From the cell containing the given text, extract its center point as (x, y) coordinate. 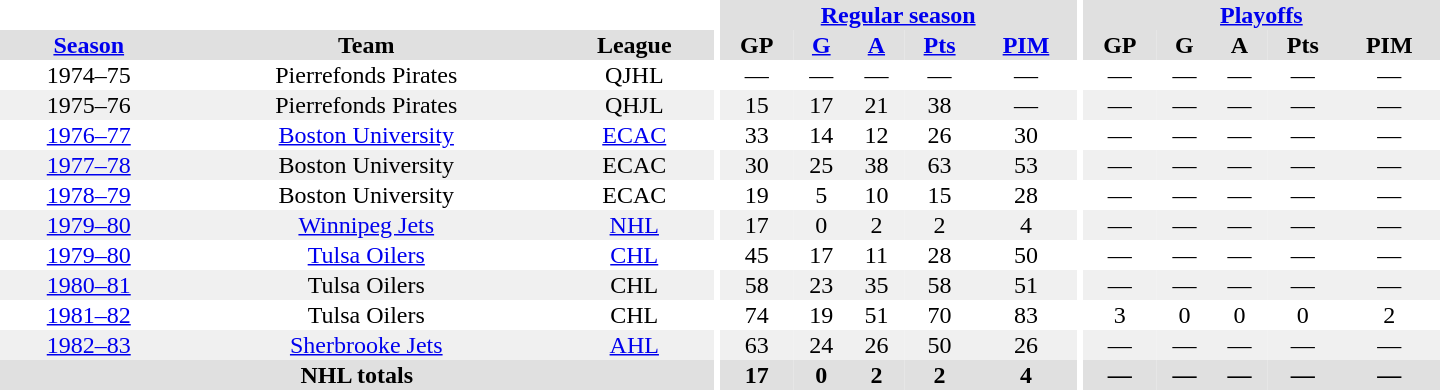
1974–75 (89, 75)
AHL (634, 345)
1982–83 (89, 345)
24 (822, 345)
Sherbrooke Jets (366, 345)
74 (757, 315)
1981–82 (89, 315)
NHL (634, 225)
1978–79 (89, 195)
QJHL (634, 75)
14 (822, 135)
25 (822, 165)
Winnipeg Jets (366, 225)
23 (822, 285)
70 (940, 315)
10 (876, 195)
Playoffs (1262, 15)
12 (876, 135)
Team (366, 45)
League (634, 45)
35 (876, 285)
1976–77 (89, 135)
NHL totals (357, 375)
21 (876, 105)
3 (1120, 315)
Season (89, 45)
QHJL (634, 105)
5 (822, 195)
45 (757, 255)
Regular season (898, 15)
1977–78 (89, 165)
53 (1026, 165)
1975–76 (89, 105)
83 (1026, 315)
1980–81 (89, 285)
33 (757, 135)
11 (876, 255)
